From the cell containing the given text, extract its center point as (X, Y) coordinate. 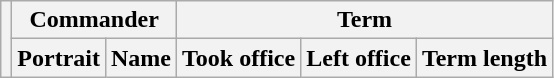
Term (365, 20)
Portrait (59, 58)
Took office (239, 58)
Left office (359, 58)
Commander (94, 20)
Term length (484, 58)
Name (140, 58)
